From the cell containing the given text, extract its center point as [x, y] coordinate. 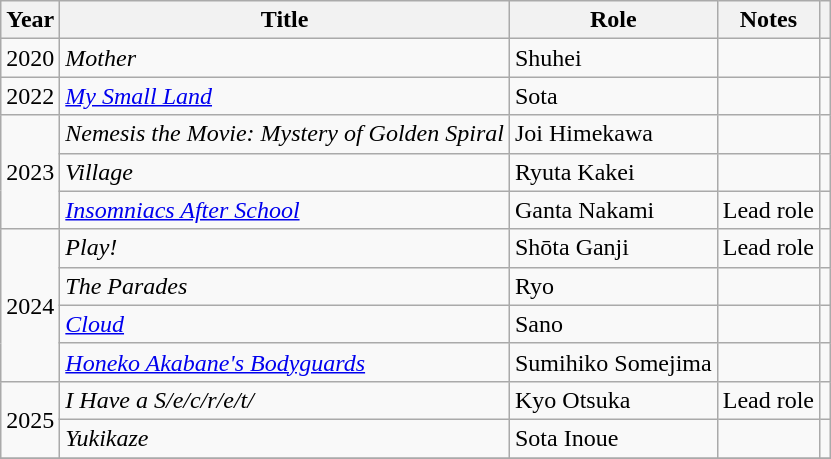
Sumihiko Somejima [613, 362]
Ryo [613, 286]
Cloud [285, 324]
Ganta Nakami [613, 210]
Insomniacs After School [285, 210]
Sano [613, 324]
2020 [30, 58]
Sota Inoue [613, 438]
Mother [285, 58]
My Small Land [285, 96]
Nemesis the Movie: Mystery of Golden Spiral [285, 134]
Village [285, 172]
Kyo Otsuka [613, 400]
Notes [768, 20]
The Parades [285, 286]
Year [30, 20]
Yukikaze [285, 438]
Role [613, 20]
Ryuta Kakei [613, 172]
Sota [613, 96]
Title [285, 20]
2025 [30, 419]
Shōta Ganji [613, 248]
Play! [285, 248]
Honeko Akabane's Bodyguards [285, 362]
I Have a S/e/c/r/e/t/ [285, 400]
2022 [30, 96]
Shuhei [613, 58]
Joi Himekawa [613, 134]
2024 [30, 305]
2023 [30, 172]
